For the text-containing cell, return its midpoint in (x, y) coordinate format. 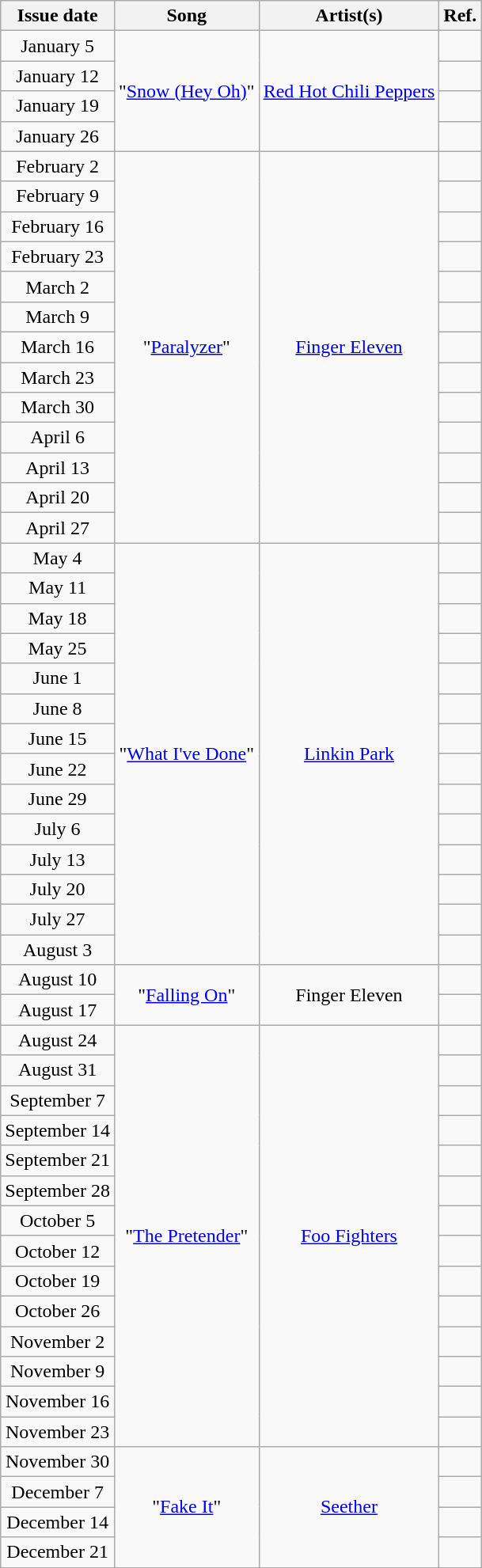
March 9 (58, 317)
June 8 (58, 708)
March 16 (58, 347)
November 9 (58, 1372)
October 12 (58, 1251)
December 14 (58, 1522)
March 2 (58, 287)
July 6 (58, 829)
December 21 (58, 1552)
May 4 (58, 558)
September 21 (58, 1160)
March 30 (58, 408)
June 22 (58, 769)
July 27 (58, 920)
November 2 (58, 1342)
April 13 (58, 468)
April 6 (58, 438)
Foo Fighters (349, 1236)
July 13 (58, 859)
"What I've Done" (187, 754)
"Fake It" (187, 1507)
September 28 (58, 1190)
February 23 (58, 256)
August 3 (58, 950)
"Paralyzer" (187, 347)
July 20 (58, 890)
Seether (349, 1507)
June 29 (58, 799)
Red Hot Chili Peppers (349, 91)
November 16 (58, 1402)
June 15 (58, 738)
January 19 (58, 106)
August 17 (58, 1010)
May 18 (58, 618)
May 25 (58, 648)
Linkin Park (349, 754)
November 23 (58, 1432)
August 10 (58, 980)
November 30 (58, 1462)
"Snow (Hey Oh)" (187, 91)
October 19 (58, 1281)
Artist(s) (349, 16)
April 27 (58, 528)
January 26 (58, 136)
September 7 (58, 1100)
January 12 (58, 76)
April 20 (58, 498)
August 24 (58, 1040)
September 14 (58, 1130)
October 5 (58, 1221)
March 23 (58, 378)
June 1 (58, 678)
"Falling On" (187, 995)
Issue date (58, 16)
August 31 (58, 1070)
October 26 (58, 1311)
May 11 (58, 588)
February 16 (58, 226)
Ref. (461, 16)
January 5 (58, 46)
February 9 (58, 196)
February 2 (58, 166)
Song (187, 16)
"The Pretender" (187, 1236)
December 7 (58, 1492)
